Locate the cell with the specified text and output its (x, y) center coordinate. 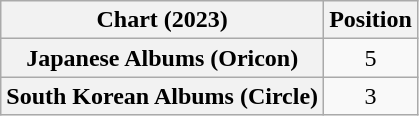
5 (371, 58)
South Korean Albums (Circle) (162, 96)
Position (371, 20)
Japanese Albums (Oricon) (162, 58)
Chart (2023) (162, 20)
3 (371, 96)
